Return the (X, Y) coordinate for the center point of the cell that contains the specified text.  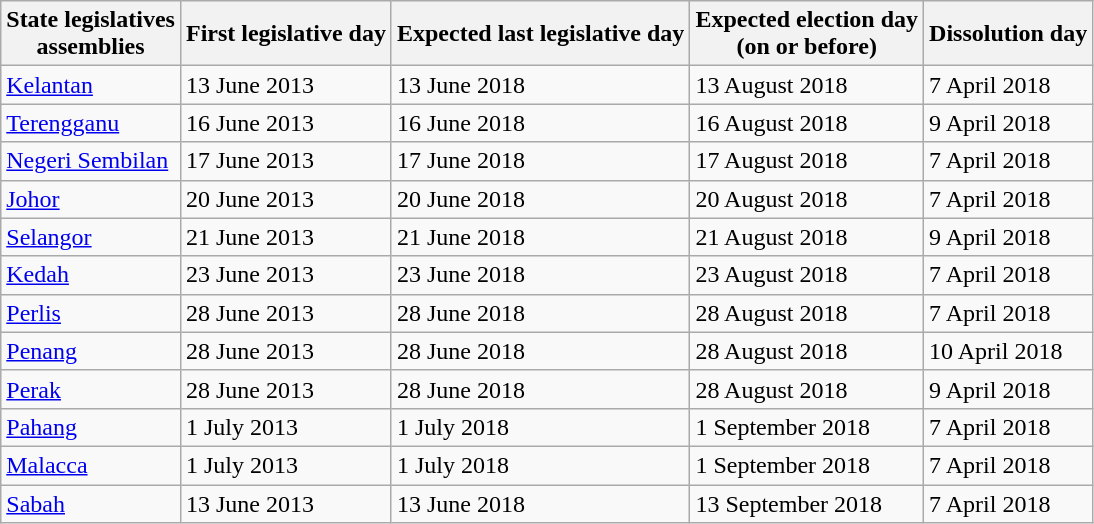
Dissolution day (1008, 34)
Johor (91, 199)
Perlis (91, 313)
Penang (91, 351)
Negeri Sembilan (91, 161)
Expected election day(on or before) (807, 34)
Kedah (91, 275)
23 August 2018 (807, 275)
21 August 2018 (807, 237)
23 June 2018 (540, 275)
First legislative day (286, 34)
20 August 2018 (807, 199)
Expected last legislative day (540, 34)
16 June 2018 (540, 123)
Perak (91, 389)
State legislativesassemblies (91, 34)
17 June 2013 (286, 161)
13 September 2018 (807, 503)
21 June 2018 (540, 237)
23 June 2013 (286, 275)
Selangor (91, 237)
Sabah (91, 503)
Malacca (91, 465)
21 June 2013 (286, 237)
Kelantan (91, 85)
16 June 2013 (286, 123)
16 August 2018 (807, 123)
17 August 2018 (807, 161)
13 August 2018 (807, 85)
Terengganu (91, 123)
20 June 2013 (286, 199)
20 June 2018 (540, 199)
17 June 2018 (540, 161)
10 April 2018 (1008, 351)
Pahang (91, 427)
